Pinpoint the cell where the given text exists, returning its [x, y] midpoint coordinate. 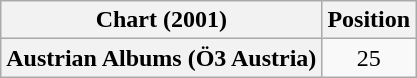
Position [369, 20]
Chart (2001) [162, 20]
Austrian Albums (Ö3 Austria) [162, 58]
25 [369, 58]
